Extract the [X, Y] coordinate from the center of the cell holding the provided text.  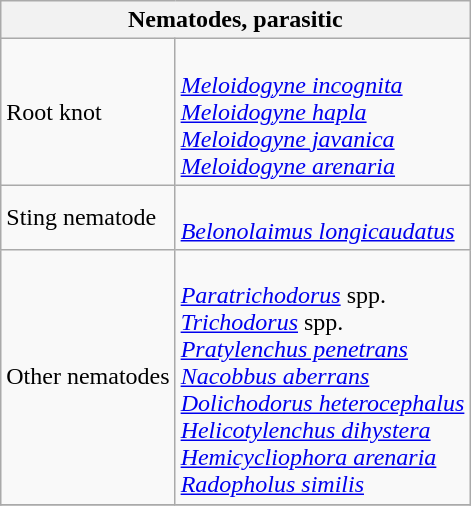
Other nematodes [88, 377]
Root knot [88, 112]
Sting nematode [88, 218]
Belonolaimus longicaudatus [322, 218]
Meloidogyne incognita Meloidogyne hapla Meloidogyne javanica Meloidogyne arenaria [322, 112]
Nematodes, parasitic [236, 20]
